Pinpoint the cell where the given text exists, returning its (X, Y) midpoint coordinate. 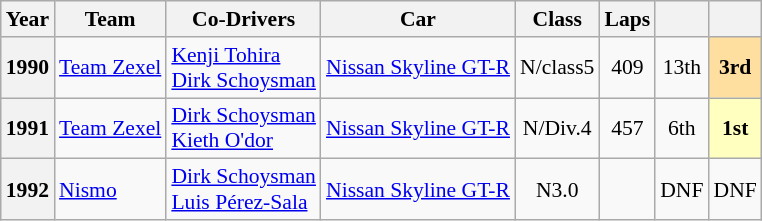
Dirk Schoysman Kieth O'dor (244, 128)
1990 (28, 68)
457 (627, 128)
1991 (28, 128)
N/Div.4 (557, 128)
Car (418, 19)
N/class5 (557, 68)
Nismo (110, 190)
3rd (736, 68)
Class (557, 19)
Co-Drivers (244, 19)
1st (736, 128)
Team (110, 19)
Kenji Tohira Dirk Schoysman (244, 68)
1992 (28, 190)
N3.0 (557, 190)
Dirk Schoysman Luis Pérez-Sala (244, 190)
Year (28, 19)
13th (682, 68)
Laps (627, 19)
409 (627, 68)
6th (682, 128)
